From the cell containing the given text, extract its center point as (X, Y) coordinate. 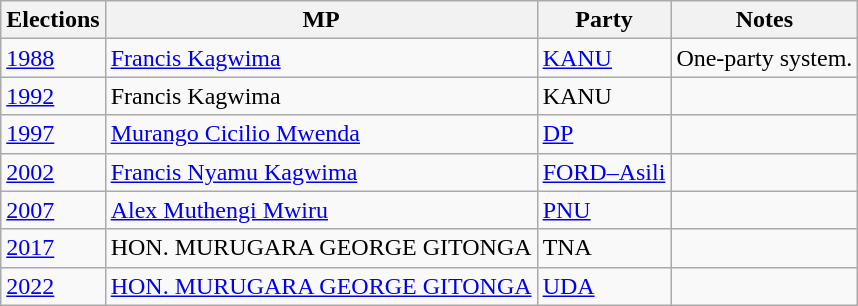
2022 (53, 286)
Francis Nyamu Kagwima (321, 172)
Alex Muthengi Mwiru (321, 210)
UDA (604, 286)
1997 (53, 134)
Murango Cicilio Mwenda (321, 134)
PNU (604, 210)
1992 (53, 96)
Party (604, 20)
2002 (53, 172)
Elections (53, 20)
MP (321, 20)
TNA (604, 248)
2017 (53, 248)
Notes (764, 20)
DP (604, 134)
1988 (53, 58)
One-party system. (764, 58)
FORD–Asili (604, 172)
2007 (53, 210)
